Output the (x, y) coordinate of the center of the cell containing the given text.  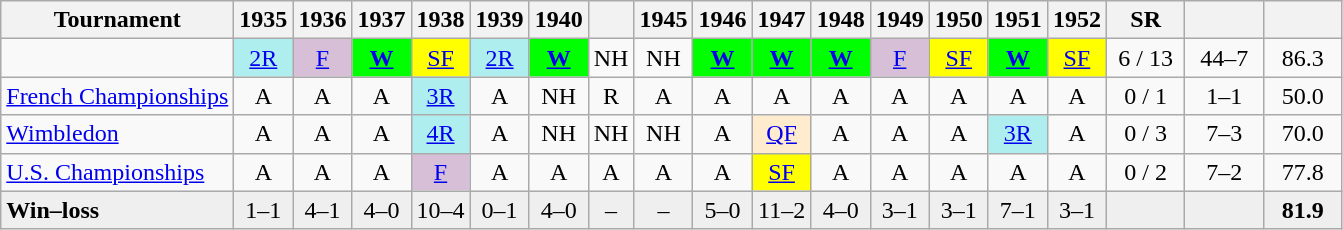
1939 (500, 20)
1935 (264, 20)
1946 (722, 20)
Tournament (118, 20)
Win–loss (118, 210)
7–3 (1224, 134)
0–1 (500, 210)
70.0 (1304, 134)
U.S. Championships (118, 172)
SR (1146, 20)
R (611, 96)
QF (782, 134)
1948 (840, 20)
4R (440, 134)
1936 (322, 20)
1951 (1018, 20)
50.0 (1304, 96)
81.9 (1304, 210)
1938 (440, 20)
77.8 (1304, 172)
1940 (558, 20)
1947 (782, 20)
44–7 (1224, 58)
French Championships (118, 96)
1945 (664, 20)
7–2 (1224, 172)
5–0 (722, 210)
6 / 13 (1146, 58)
1952 (1076, 20)
0 / 3 (1146, 134)
0 / 1 (1146, 96)
10–4 (440, 210)
4–1 (322, 210)
11–2 (782, 210)
1949 (900, 20)
7–1 (1018, 210)
1950 (958, 20)
1937 (382, 20)
86.3 (1304, 58)
Wimbledon (118, 134)
0 / 2 (1146, 172)
